Pinpoint the cell where the given text exists, returning its (x, y) midpoint coordinate. 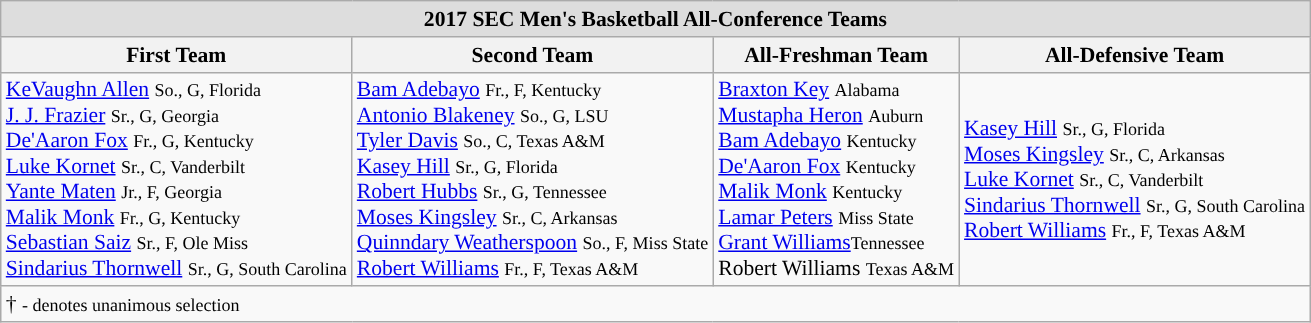
First Team (176, 55)
Second Team (532, 55)
† - denotes unanimous selection (656, 305)
All-Freshman Team (836, 55)
All-Defensive Team (1134, 55)
2017 SEC Men's Basketball All-Conference Teams (656, 19)
